Extract the (X, Y) coordinate from the center of the cell holding the provided text.  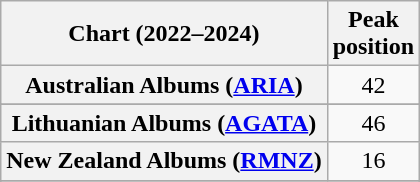
42 (373, 85)
Peakposition (373, 34)
46 (373, 123)
Chart (2022–2024) (164, 34)
Lithuanian Albums (AGATA) (164, 123)
16 (373, 161)
Australian Albums (ARIA) (164, 85)
New Zealand Albums (RMNZ) (164, 161)
